Search for the cell housing the specified text and yield its (X, Y) center coordinate. 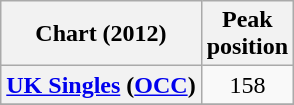
158 (247, 85)
UK Singles (OCC) (101, 85)
Peakposition (247, 34)
Chart (2012) (101, 34)
